Search for the cell housing the specified text and yield its [X, Y] center coordinate. 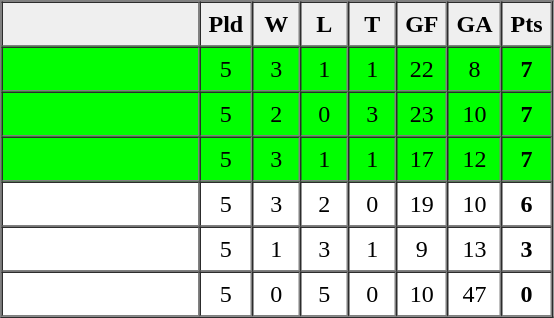
12 [475, 158]
Pld [226, 24]
17 [422, 158]
47 [475, 294]
8 [475, 68]
T [372, 24]
W [276, 24]
L [324, 24]
9 [422, 248]
GA [475, 24]
6 [527, 204]
23 [422, 114]
Pts [527, 24]
19 [422, 204]
13 [475, 248]
GF [422, 24]
22 [422, 68]
